Pinpoint the cell where the given text exists, returning its [x, y] midpoint coordinate. 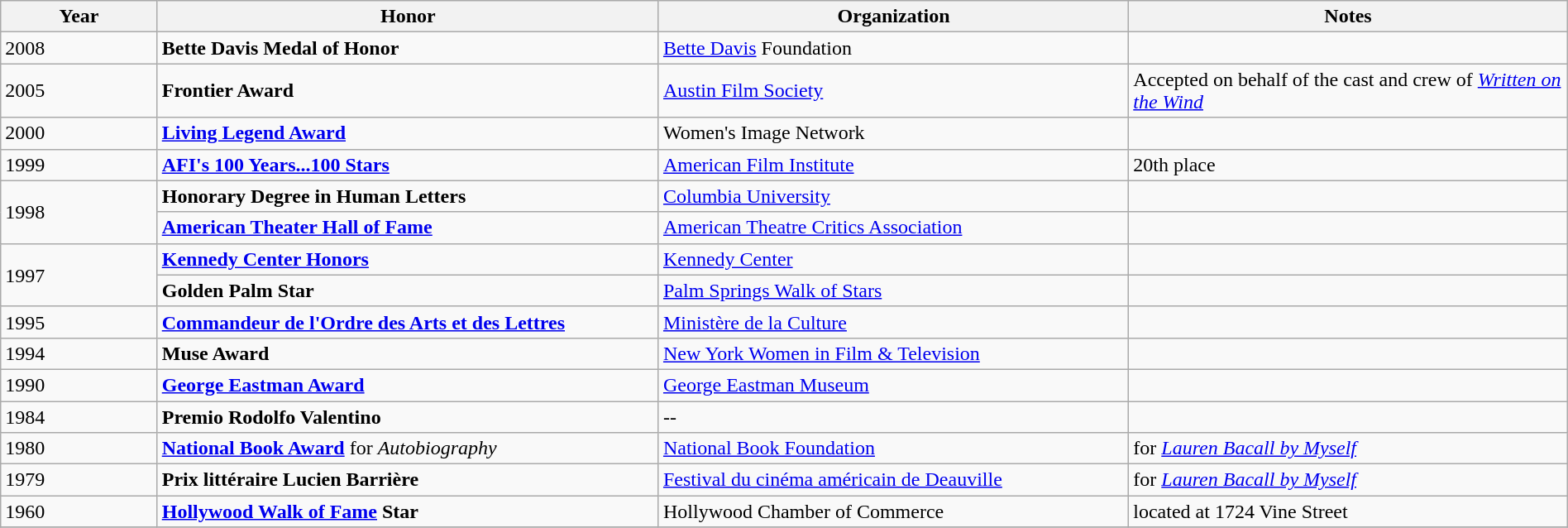
1997 [79, 275]
National Book Foundation [893, 449]
1994 [79, 353]
New York Women in Film & Television [893, 353]
AFI's 100 Years...100 Stars [408, 165]
Accepted on behalf of the cast and crew of Written on the Wind [1348, 91]
Frontier Award [408, 91]
1990 [79, 385]
1979 [79, 480]
Prix littéraire Lucien Barrière [408, 480]
George Eastman Museum [893, 385]
Palm Springs Walk of Stars [893, 290]
Hollywood Walk of Fame Star [408, 511]
Honorary Degree in Human Letters [408, 196]
Muse Award [408, 353]
2008 [79, 48]
Notes [1348, 17]
20th place [1348, 165]
Columbia University [893, 196]
Kennedy Center [893, 259]
Hollywood Chamber of Commerce [893, 511]
American Theater Hall of Fame [408, 228]
Bette Davis Foundation [893, 48]
American Theatre Critics Association [893, 228]
Austin Film Society [893, 91]
Festival du cinéma américain de Deauville [893, 480]
American Film Institute [893, 165]
Organization [893, 17]
-- [893, 416]
Golden Palm Star [408, 290]
Kennedy Center Honors [408, 259]
1960 [79, 511]
1998 [79, 212]
1980 [79, 449]
National Book Award for Autobiography [408, 449]
located at 1724 Vine Street [1348, 511]
Women's Image Network [893, 133]
George Eastman Award [408, 385]
Living Legend Award [408, 133]
2005 [79, 91]
Year [79, 17]
2000 [79, 133]
Honor [408, 17]
1999 [79, 165]
1995 [79, 322]
Bette Davis Medal of Honor [408, 48]
Commandeur de l'Ordre des Arts et des Lettres [408, 322]
1984 [79, 416]
Ministère de la Culture [893, 322]
Premio Rodolfo Valentino [408, 416]
